Output the (x, y) coordinate of the center of the cell containing the given text.  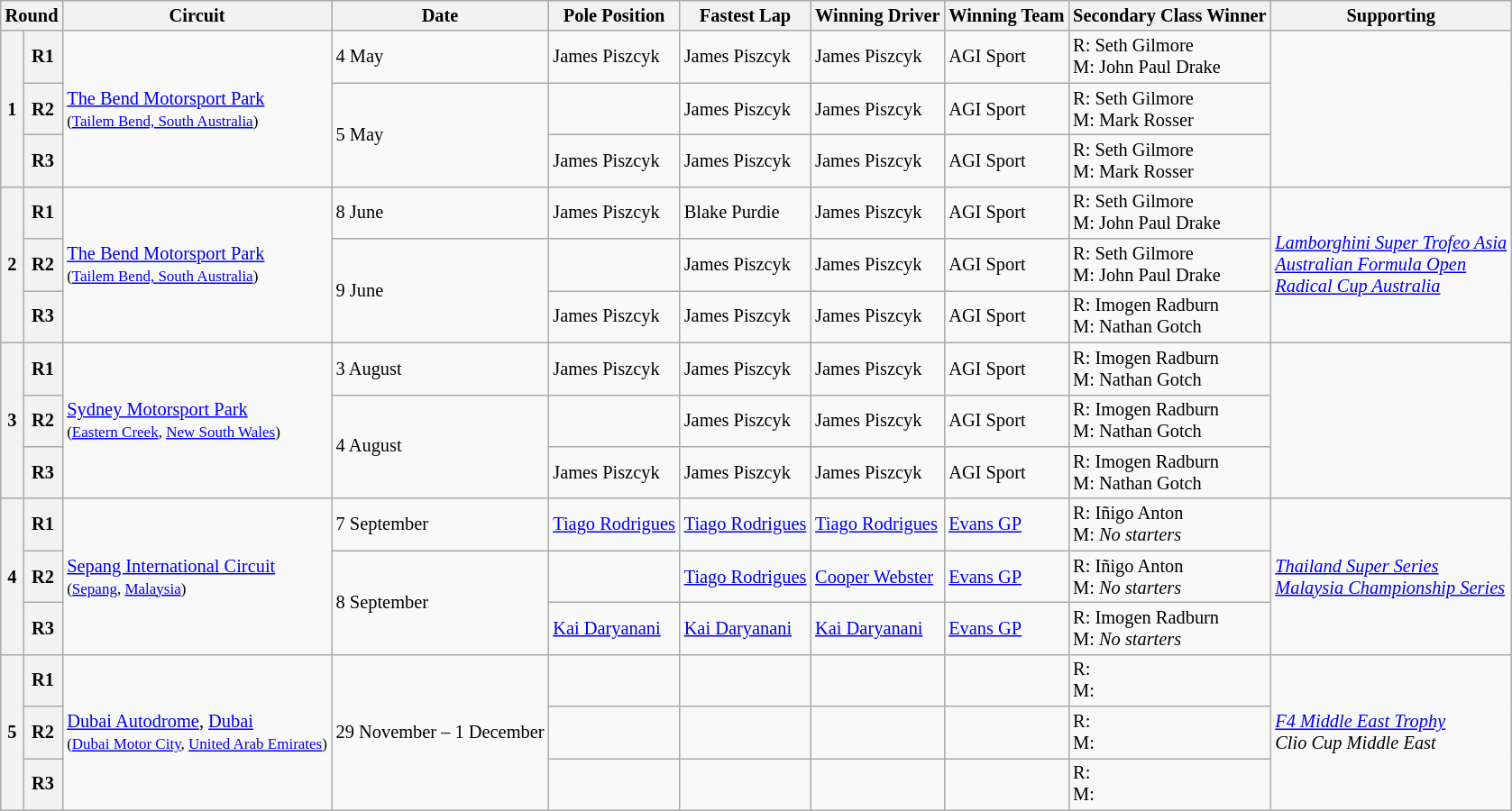
Lamborghini Super Trofeo AsiaAustralian Formula OpenRadical Cup Australia (1390, 265)
3 (13, 420)
5 (13, 732)
R: Imogen Radburn M: No starters (1169, 628)
29 November – 1 December (440, 732)
1 (13, 108)
Winning Driver (877, 15)
4 May (440, 57)
Supporting (1390, 15)
Thailand Super SeriesMalaysia Championship Series (1390, 577)
Cooper Webster (877, 577)
Circuit (197, 15)
9 June (440, 290)
3 August (440, 369)
8 June (440, 213)
Sydney Motorsport Park(Eastern Creek, New South Wales) (197, 420)
Blake Purdie (745, 213)
Round (32, 15)
Sepang International Circuit(Sepang, Malaysia) (197, 577)
Pole Position (613, 15)
Winning Team (1006, 15)
F4 Middle East TrophyClio Cup Middle East (1390, 732)
Dubai Autodrome, Dubai(Dubai Motor City, United Arab Emirates) (197, 732)
Date (440, 15)
7 September (440, 524)
4 August (440, 447)
2 (13, 265)
Secondary Class Winner (1169, 15)
Fastest Lap (745, 15)
4 (13, 577)
8 September (440, 602)
5 May (440, 135)
